Return [x, y] of the center of cell containing provided text 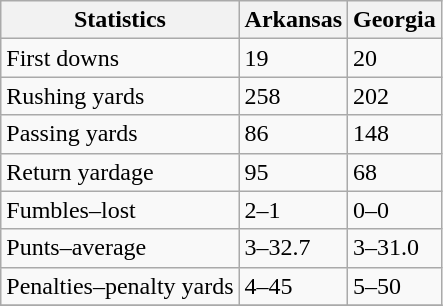
148 [395, 134]
4–45 [293, 286]
68 [395, 172]
19 [293, 58]
3–31.0 [395, 248]
Fumbles–lost [120, 210]
2–1 [293, 210]
Georgia [395, 20]
20 [395, 58]
Rushing yards [120, 96]
Penalties–penalty yards [120, 286]
Passing yards [120, 134]
First downs [120, 58]
258 [293, 96]
5–50 [395, 286]
3–32.7 [293, 248]
Statistics [120, 20]
86 [293, 134]
95 [293, 172]
0–0 [395, 210]
Arkansas [293, 20]
Return yardage [120, 172]
Punts–average [120, 248]
202 [395, 96]
